Locate the cell with the specified text and output its (x, y) center coordinate. 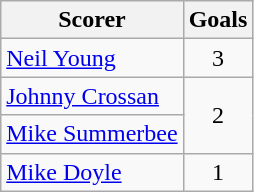
Mike Summerbee (92, 134)
Neil Young (92, 58)
Johnny Crossan (92, 96)
2 (218, 115)
Scorer (92, 20)
Goals (218, 20)
1 (218, 172)
3 (218, 58)
Mike Doyle (92, 172)
